Return [X, Y] of the center of cell containing provided text 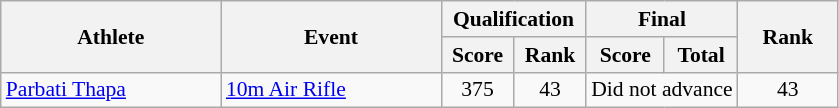
Final [662, 19]
Parbati Thapa [111, 90]
Did not advance [662, 90]
Event [331, 36]
10m Air Rifle [331, 90]
Qualification [514, 19]
Total [700, 55]
Athlete [111, 36]
375 [478, 90]
